Search for the cell housing the specified text and yield its [x, y] center coordinate. 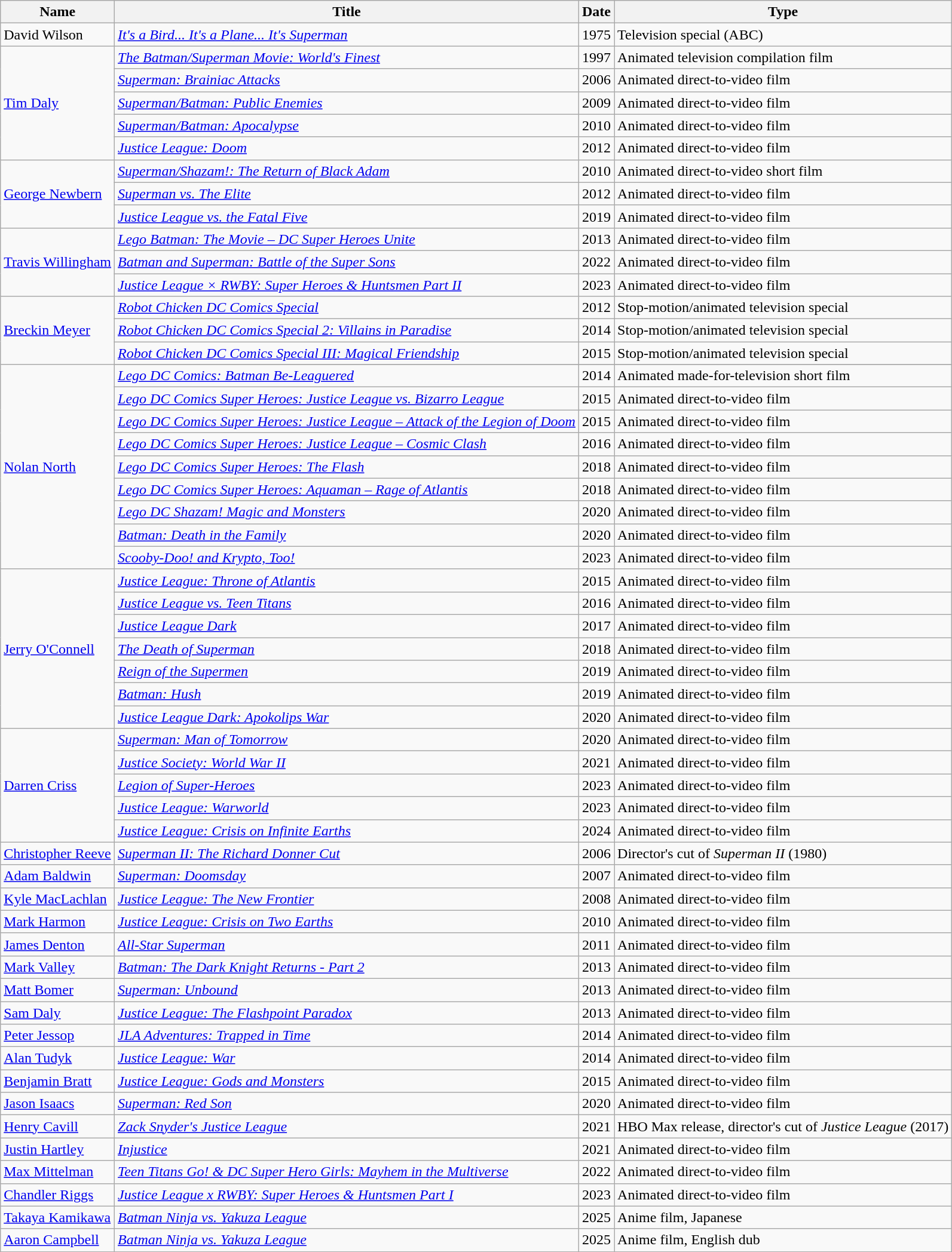
Sam Daly [57, 1013]
Name [57, 12]
Tim Daly [57, 103]
2011 [596, 944]
Justice League Dark [347, 626]
Alan Tudyk [57, 1058]
Superman II: The Richard Donner Cut [347, 853]
Breckin Meyer [57, 330]
Justice League Dark: Apokolips War [347, 717]
The Death of Superman [347, 648]
Justice League: The New Frontier [347, 899]
Lego DC Comics Super Heroes: Justice League – Attack of the Legion of Doom [347, 421]
Title [347, 12]
2009 [596, 103]
Justice League x RWBY: Super Heroes & Huntsmen Part I [347, 1195]
Benjamin Bratt [57, 1081]
Robot Chicken DC Comics Special III: Magical Friendship [347, 353]
George Newbern [57, 194]
The Batman/Superman Movie: World's Finest [347, 57]
Lego DC Comics Super Heroes: The Flash [347, 467]
Mark Valley [57, 967]
Justin Hartley [57, 1149]
Superman: Doomsday [347, 876]
Reign of the Supermen [347, 672]
Zack Snyder's Justice League [347, 1127]
Aaron Campbell [57, 1240]
Superman/Batman: Apocalypse [347, 125]
Animated direct-to-video short film [783, 171]
Justice League: The Flashpoint Paradox [347, 1013]
Robot Chicken DC Comics Special [347, 308]
Legion of Super-Heroes [347, 785]
It's a Bird... It's a Plane... It's Superman [347, 35]
Anime film, English dub [783, 1240]
Chandler Riggs [57, 1195]
Henry Cavill [57, 1127]
2017 [596, 626]
Superman: Man of Tomorrow [347, 740]
Justice League: Throne of Atlantis [347, 580]
Injustice [347, 1149]
Batman and Superman: Battle of the Super Sons [347, 262]
Superman: Brainiac Attacks [347, 80]
Nolan North [57, 467]
Mark Harmon [57, 922]
David Wilson [57, 35]
Superman/Batman: Public Enemies [347, 103]
Robot Chicken DC Comics Special 2: Villains in Paradise [347, 330]
Type [783, 12]
Jason Isaacs [57, 1104]
Animated made-for-television short film [783, 376]
Date [596, 12]
Darren Criss [57, 785]
Batman: The Dark Knight Returns - Part 2 [347, 967]
Superman/Shazam!: The Return of Black Adam [347, 171]
Justice League: Crisis on Infinite Earths [347, 831]
Peter Jessop [57, 1036]
Lego DC Comics Super Heroes: Justice League vs. Bizarro League [347, 399]
Teen Titans Go! & DC Super Hero Girls: Mayhem in the Multiverse [347, 1172]
Lego DC Comics Super Heroes: Aquaman – Rage of Atlantis [347, 489]
Justice League: Warworld [347, 808]
Justice League: Doom [347, 148]
Scooby-Doo! and Krypto, Too! [347, 558]
Television special (ABC) [783, 35]
Anime film, Japanese [783, 1217]
Batman: Hush [347, 694]
Batman: Death in the Family [347, 535]
HBO Max release, director's cut of Justice League (2017) [783, 1127]
JLA Adventures: Trapped in Time [347, 1036]
Justice League: Crisis on Two Earths [347, 922]
Superman: Red Son [347, 1104]
Superman vs. The Elite [347, 194]
Adam Baldwin [57, 876]
2007 [596, 876]
Max Mittelman [57, 1172]
Takaya Kamikawa [57, 1217]
Justice League vs. Teen Titans [347, 603]
Matt Bomer [57, 990]
1975 [596, 35]
Christopher Reeve [57, 853]
Justice League × RWBY: Super Heroes & Huntsmen Part II [347, 285]
Lego Batman: The Movie – DC Super Heroes Unite [347, 239]
Justice League vs. the Fatal Five [347, 216]
1997 [596, 57]
James Denton [57, 944]
Lego DC Comics Super Heroes: Justice League – Cosmic Clash [347, 444]
Justice League: Gods and Monsters [347, 1081]
2008 [596, 899]
Justice League: War [347, 1058]
Justice Society: World War II [347, 763]
Jerry O'Connell [57, 648]
Kyle MacLachlan [57, 899]
Animated television compilation film [783, 57]
Lego DC Shazam! Magic and Monsters [347, 512]
2024 [596, 831]
Travis Willingham [57, 262]
Lego DC Comics: Batman Be-Leaguered [347, 376]
All-Star Superman [347, 944]
Superman: Unbound [347, 990]
Director's cut of Superman II (1980) [783, 853]
